Detect which cell encompasses the target text, then output its [X, Y] center coordinate. 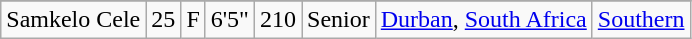
25 [164, 20]
6'5" [230, 20]
Samkelo Cele [74, 20]
Durban, South Africa [484, 20]
210 [278, 20]
F [193, 20]
Senior [339, 20]
Southern [641, 20]
